Return [X, Y] of the center of cell containing provided text 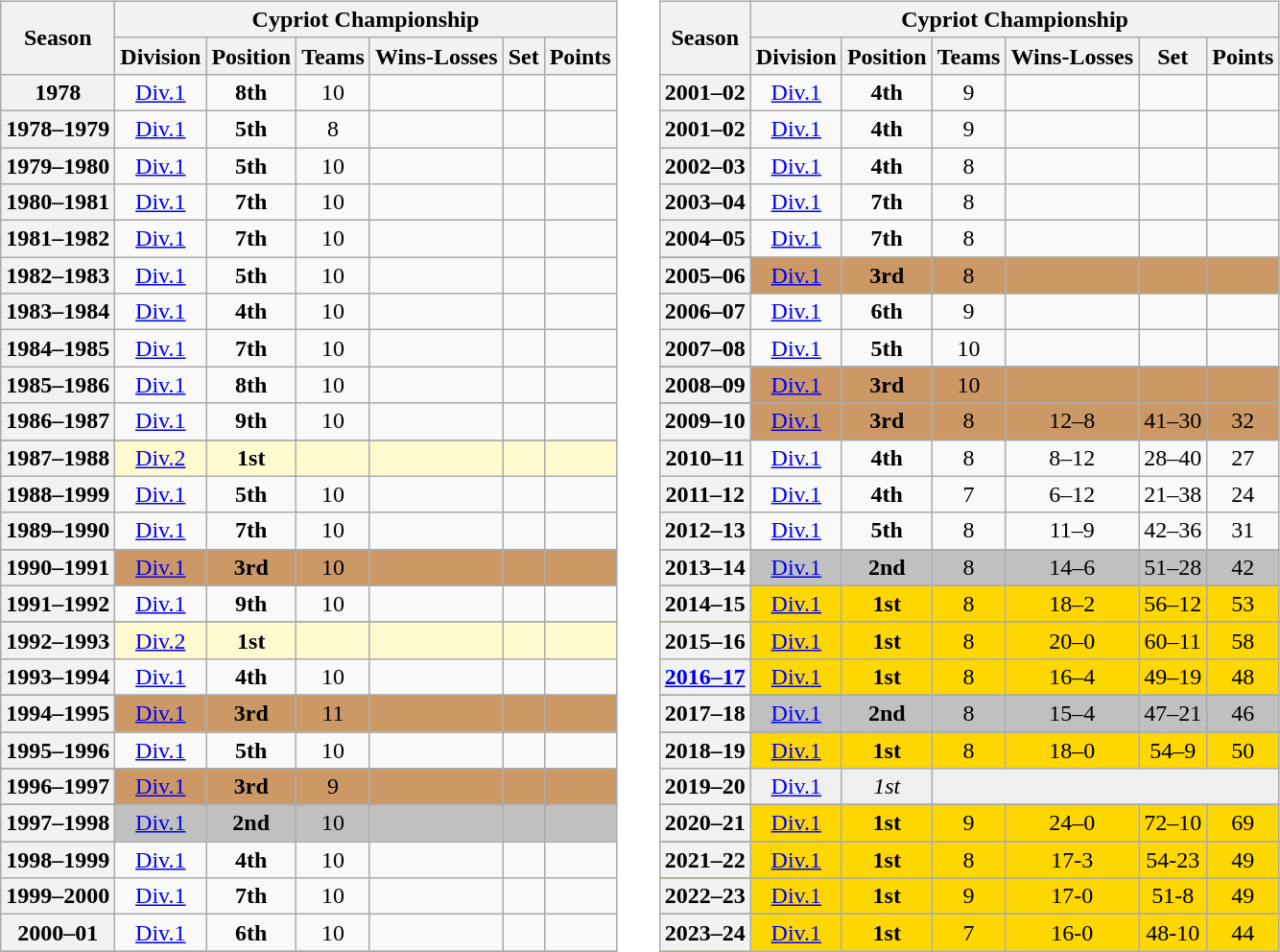
28–40 [1173, 458]
16–4 [1073, 677]
2007–08 [704, 348]
2006–07 [704, 312]
1979–1980 [58, 166]
72–10 [1173, 823]
2003–04 [704, 202]
2023–24 [704, 933]
56–12 [1173, 604]
53 [1244, 604]
2000–01 [58, 933]
42–36 [1173, 531]
1984–1985 [58, 348]
24–0 [1073, 823]
1997–1998 [58, 823]
2019–20 [704, 787]
2008–09 [704, 385]
47–21 [1173, 713]
1980–1981 [58, 202]
1993–1994 [58, 677]
1996–1997 [58, 787]
54-23 [1173, 860]
54–9 [1173, 750]
69 [1244, 823]
20–0 [1073, 640]
1982–1983 [58, 275]
2002–03 [704, 166]
2016–17 [704, 677]
42 [1244, 567]
1981–1982 [58, 239]
1992–1993 [58, 640]
48-10 [1173, 933]
2014–15 [704, 604]
8–12 [1073, 458]
21–38 [1173, 494]
2005–06 [704, 275]
14–6 [1073, 567]
2012–13 [704, 531]
60–11 [1173, 640]
1983–1984 [58, 312]
1989–1990 [58, 531]
6–12 [1073, 494]
32 [1244, 421]
1994–1995 [58, 713]
1986–1987 [58, 421]
2021–22 [704, 860]
18–2 [1073, 604]
18–0 [1073, 750]
2013–14 [704, 567]
2009–10 [704, 421]
2020–21 [704, 823]
2017–18 [704, 713]
11–9 [1073, 531]
1978 [58, 92]
1998–1999 [58, 860]
1985–1986 [58, 385]
16-0 [1073, 933]
51-8 [1173, 896]
49–19 [1173, 677]
46 [1244, 713]
17-0 [1073, 896]
11 [334, 713]
24 [1244, 494]
27 [1244, 458]
58 [1244, 640]
1978–1979 [58, 129]
12–8 [1073, 421]
1990–1991 [58, 567]
2004–05 [704, 239]
41–30 [1173, 421]
50 [1244, 750]
17-3 [1073, 860]
2022–23 [704, 896]
1999–2000 [58, 896]
44 [1244, 933]
1995–1996 [58, 750]
31 [1244, 531]
1988–1999 [58, 494]
2010–11 [704, 458]
48 [1244, 677]
1987–1988 [58, 458]
2018–19 [704, 750]
51–28 [1173, 567]
2011–12 [704, 494]
2015–16 [704, 640]
1991–1992 [58, 604]
15–4 [1073, 713]
